Locate the cell with the specified text and output its [x, y] center coordinate. 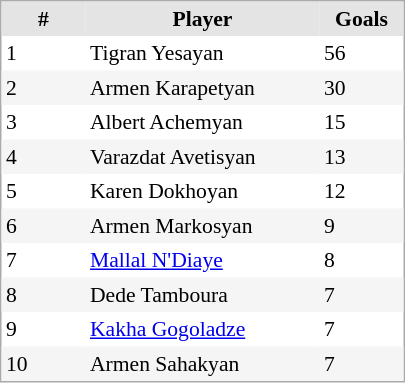
1 [44, 53]
Player [203, 19]
Tigran Yesayan [203, 53]
13 [362, 157]
3 [44, 122]
# [44, 19]
Dede Tamboura [203, 295]
4 [44, 157]
6 [44, 225]
12 [362, 191]
2 [44, 87]
15 [362, 122]
Varazdat Avetisyan [203, 157]
Armen Markosyan [203, 225]
10 [44, 363]
Kakha Gogoladze [203, 329]
Karen Dokhoyan [203, 191]
30 [362, 87]
Albert Achemyan [203, 122]
Mallal N'Diaye [203, 260]
56 [362, 53]
Goals [362, 19]
5 [44, 191]
Armen Sahakyan [203, 363]
Armen Karapetyan [203, 87]
